From the cell containing the given text, extract its center point as [X, Y] coordinate. 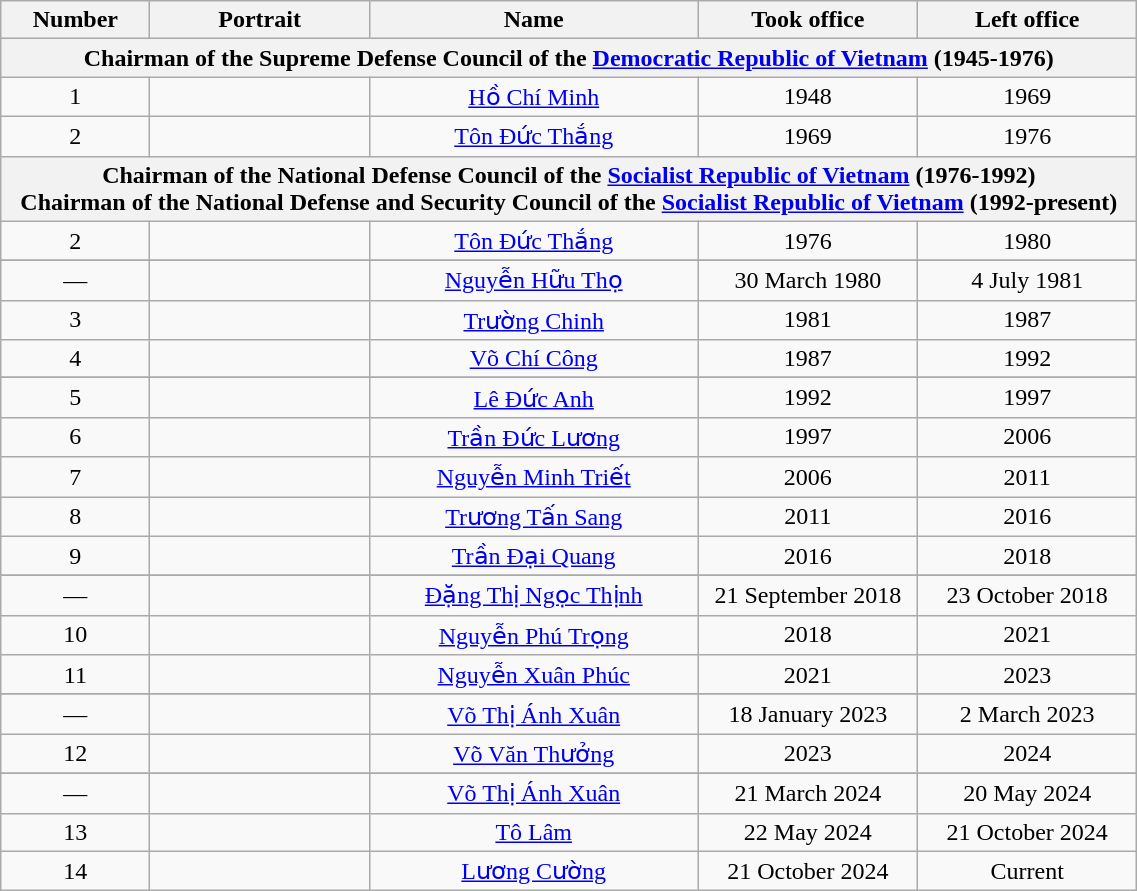
20 May 2024 [1028, 793]
Left office [1028, 20]
Tô Lâm [534, 832]
Chairman of the Supreme Defense Council of the Democratic Republic of Vietnam (1945-1976) [569, 58]
21 September 2018 [808, 596]
6 [76, 437]
Lê Đức Anh [534, 398]
2024 [1028, 754]
Current [1028, 871]
Trần Đại Quang [534, 556]
Trần Đức Lương [534, 437]
5 [76, 398]
12 [76, 754]
Nguyễn Hữu Thọ [534, 281]
21 March 2024 [808, 793]
Portrait [260, 20]
Đặng Thị Ngọc Thịnh [534, 596]
8 [76, 516]
Nguyễn Xuân Phúc [534, 675]
18 January 2023 [808, 714]
Name [534, 20]
4 July 1981 [1028, 281]
13 [76, 832]
1 [76, 97]
23 October 2018 [1028, 596]
14 [76, 871]
Nguyễn Phú Trọng [534, 635]
30 March 1980 [808, 281]
3 [76, 320]
7 [76, 477]
Hồ Chí Minh [534, 97]
Trường Chinh [534, 320]
Lương Cường [534, 871]
1980 [1028, 241]
1948 [808, 97]
Võ Văn Thưởng [534, 754]
9 [76, 556]
Took office [808, 20]
1981 [808, 320]
Nguyễn Minh Triết [534, 477]
22 May 2024 [808, 832]
10 [76, 635]
11 [76, 675]
4 [76, 359]
Number [76, 20]
Võ Chí Công [534, 359]
Trương Tấn Sang [534, 516]
2 March 2023 [1028, 714]
